Scan for the cell matching the given text and deliver its [x, y] coordinate at center. 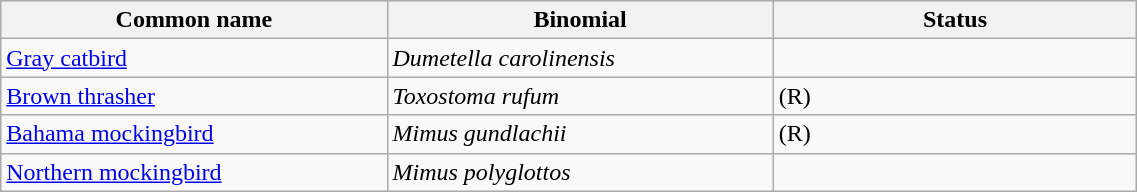
Bahama mockingbird [194, 134]
Common name [194, 20]
Dumetella carolinensis [580, 58]
Northern mockingbird [194, 172]
Toxostoma rufum [580, 96]
Binomial [580, 20]
Brown thrasher [194, 96]
Mimus polyglottos [580, 172]
Status [955, 20]
Gray catbird [194, 58]
Mimus gundlachii [580, 134]
